Find where the given text appears and provide that cell's center as (X, Y) coordinate. 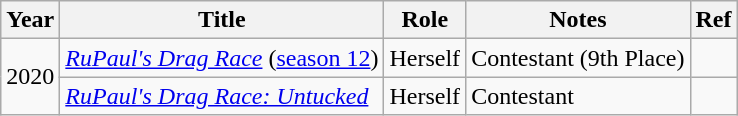
Role (425, 20)
Year (30, 20)
Notes (578, 20)
2020 (30, 77)
RuPaul's Drag Race: Untucked (222, 96)
Contestant (578, 96)
Ref (714, 20)
RuPaul's Drag Race (season 12) (222, 58)
Title (222, 20)
Contestant (9th Place) (578, 58)
